Return (X, Y) of the center of cell containing provided text 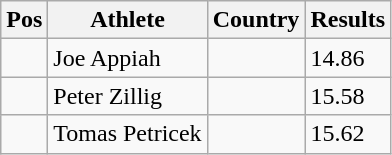
15.62 (348, 134)
Joe Appiah (128, 58)
Athlete (128, 20)
14.86 (348, 58)
Tomas Petricek (128, 134)
15.58 (348, 96)
Results (348, 20)
Country (256, 20)
Peter Zillig (128, 96)
Pos (24, 20)
